Locate the cell with the specified text and output its [x, y] center coordinate. 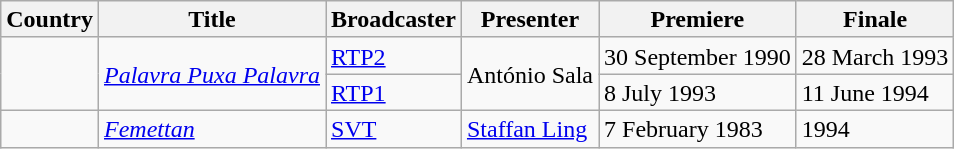
Country [50, 20]
Presenter [530, 20]
Palavra Puxa Palavra [212, 74]
Title [212, 20]
28 March 1993 [875, 56]
Finale [875, 20]
RTP2 [394, 56]
11 June 1994 [875, 92]
8 July 1993 [697, 92]
Femettan [212, 128]
Staffan Ling [530, 128]
1994 [875, 128]
RTP1 [394, 92]
SVT [394, 128]
7 February 1983 [697, 128]
António Sala [530, 74]
Broadcaster [394, 20]
Premiere [697, 20]
30 September 1990 [697, 56]
